Search for the cell housing the specified text and yield its (X, Y) center coordinate. 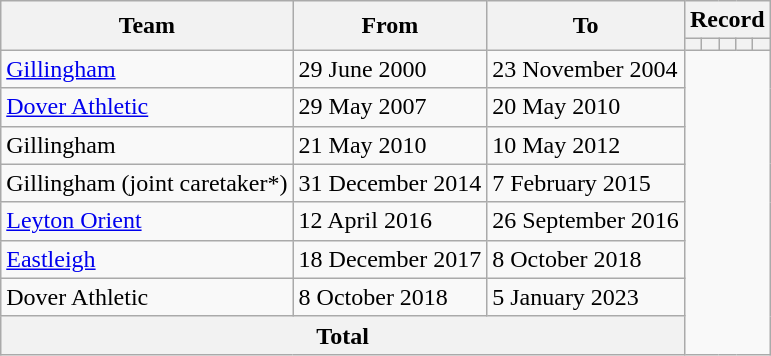
18 December 2017 (390, 259)
26 September 2016 (586, 221)
From (390, 26)
10 May 2012 (586, 145)
12 April 2016 (390, 221)
Leyton Orient (147, 221)
Record (727, 20)
21 May 2010 (390, 145)
29 June 2000 (390, 69)
Team (147, 26)
Eastleigh (147, 259)
29 May 2007 (390, 107)
23 November 2004 (586, 69)
7 February 2015 (586, 183)
To (586, 26)
Gillingham (joint caretaker*) (147, 183)
5 January 2023 (586, 297)
20 May 2010 (586, 107)
31 December 2014 (390, 183)
Total (343, 335)
